Scan for the cell matching the given text and deliver its [X, Y] coordinate at center. 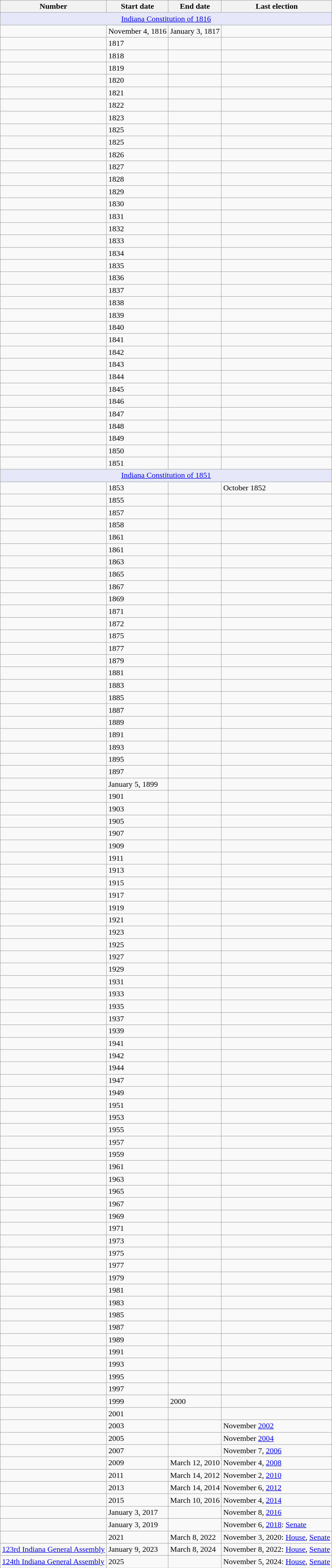
1895 [137, 760]
1863 [137, 562]
January 3, 2017 [137, 1512]
1905 [137, 821]
124th Indiana General Assembly [54, 1562]
1997 [137, 1389]
1819 [137, 68]
October 1852 [277, 488]
November 8, 2022: House, Senate [277, 1550]
1955 [137, 1130]
November 2004 [277, 1438]
1971 [137, 1228]
2025 [137, 1562]
1841 [137, 340]
1979 [137, 1278]
1823 [137, 117]
Start date [137, 6]
1838 [137, 303]
November 2002 [277, 1426]
2000 [195, 1401]
1847 [137, 414]
1821 [137, 93]
1887 [137, 710]
March 12, 2010 [195, 1463]
1842 [137, 352]
1820 [137, 80]
November 3, 2020: House, Senate [277, 1537]
1953 [137, 1117]
1925 [137, 945]
1831 [137, 216]
1879 [137, 661]
November 7, 2006 [277, 1451]
1849 [137, 438]
1929 [137, 969]
1993 [137, 1364]
1951 [137, 1105]
1834 [137, 253]
March 8, 2022 [195, 1537]
2009 [137, 1463]
November 4, 2014 [277, 1500]
1957 [137, 1142]
1935 [137, 1006]
1844 [137, 377]
1927 [137, 957]
1947 [137, 1080]
1995 [137, 1377]
1909 [137, 846]
1985 [137, 1315]
1919 [137, 907]
2003 [137, 1426]
1917 [137, 895]
Last election [277, 6]
November 4, 1816 [137, 31]
1959 [137, 1155]
1881 [137, 673]
1857 [137, 512]
1911 [137, 858]
1839 [137, 315]
1965 [137, 1191]
1822 [137, 105]
1827 [137, 167]
1983 [137, 1302]
1967 [137, 1204]
1840 [137, 327]
Indiana Constitution of 1816 [166, 19]
November 6, 2012 [277, 1488]
1999 [137, 1401]
1817 [137, 43]
2011 [137, 1475]
1961 [137, 1167]
123rd Indiana General Assembly [54, 1550]
1889 [137, 722]
1833 [137, 241]
1923 [137, 932]
1848 [137, 426]
1944 [137, 1068]
1891 [137, 735]
1987 [137, 1327]
March 14, 2012 [195, 1475]
January 3, 1817 [195, 31]
1871 [137, 611]
November 8, 2016 [277, 1512]
1828 [137, 179]
2015 [137, 1500]
1835 [137, 266]
1865 [137, 574]
1846 [137, 401]
1872 [137, 624]
2021 [137, 1537]
1869 [137, 599]
1942 [137, 1056]
1830 [137, 204]
March 8, 2024 [195, 1550]
2007 [137, 1451]
1989 [137, 1340]
1897 [137, 772]
1975 [137, 1253]
January 5, 1899 [137, 784]
November 2, 2010 [277, 1475]
1853 [137, 488]
November 4, 2008 [277, 1463]
Indiana Constitution of 1851 [166, 475]
1939 [137, 1031]
1933 [137, 994]
1991 [137, 1352]
1893 [137, 747]
1885 [137, 698]
1843 [137, 365]
1883 [137, 685]
2001 [137, 1414]
1851 [137, 463]
1931 [137, 982]
2005 [137, 1438]
November 6, 2018: Senate [277, 1525]
1941 [137, 1043]
1826 [137, 155]
1850 [137, 451]
January 9, 2023 [137, 1550]
1915 [137, 883]
1832 [137, 229]
1907 [137, 833]
1903 [137, 809]
1855 [137, 500]
March 14, 2014 [195, 1488]
1818 [137, 56]
1973 [137, 1241]
1877 [137, 648]
1981 [137, 1290]
2013 [137, 1488]
1913 [137, 870]
1829 [137, 192]
1963 [137, 1179]
1937 [137, 1019]
1836 [137, 278]
January 3, 2019 [137, 1525]
1969 [137, 1216]
End date [195, 6]
1901 [137, 796]
Number [54, 6]
1949 [137, 1093]
1867 [137, 587]
1845 [137, 389]
1875 [137, 636]
1858 [137, 525]
1977 [137, 1265]
March 10, 2016 [195, 1500]
1921 [137, 920]
November 5, 2024: House, Senate [277, 1562]
1837 [137, 290]
